Identify which cell holds the provided text, then report its [x, y] central coordinate. 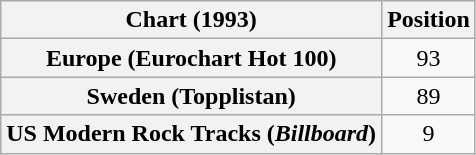
89 [429, 96]
Position [429, 20]
9 [429, 134]
US Modern Rock Tracks (Billboard) [192, 134]
Chart (1993) [192, 20]
Europe (Eurochart Hot 100) [192, 58]
Sweden (Topplistan) [192, 96]
93 [429, 58]
